From the cell containing the given text, extract its center point as (x, y) coordinate. 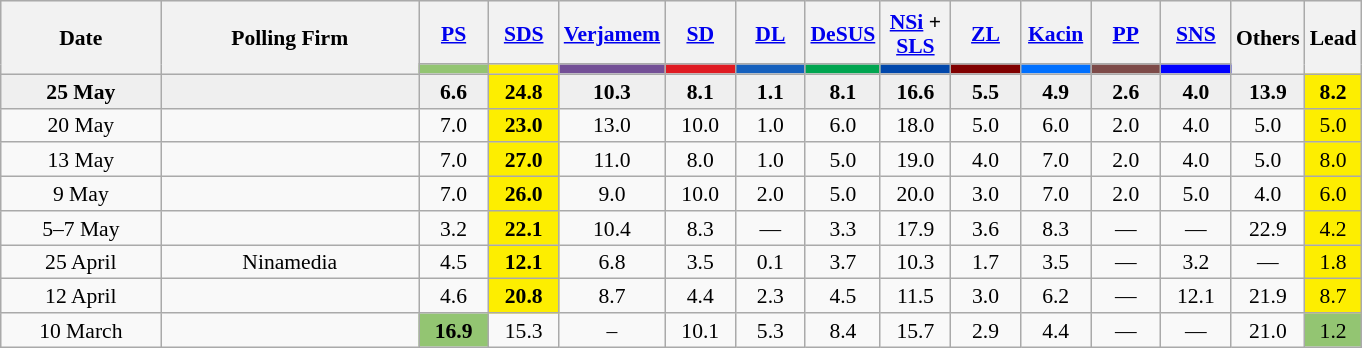
2.3 (770, 296)
18.0 (915, 125)
20.0 (915, 194)
2.6 (1126, 91)
DeSUS (842, 32)
10.4 (612, 228)
SDS (524, 32)
20.8 (524, 296)
0.1 (770, 262)
1.1 (770, 91)
19.0 (915, 160)
4.9 (1056, 91)
8.2 (1334, 91)
ZL (985, 32)
SNS (1196, 32)
11.0 (612, 160)
5–7 May (81, 228)
9.0 (612, 194)
6.6 (453, 91)
13.0 (612, 125)
NSi + SLS (915, 32)
26.0 (524, 194)
25 May (81, 91)
15.3 (524, 330)
13.9 (1268, 91)
1.8 (1334, 262)
Lead (1334, 38)
1.7 (985, 262)
– (612, 330)
22.1 (524, 228)
8.4 (842, 330)
12 April (81, 296)
11.5 (915, 296)
22.9 (1268, 228)
5.5 (985, 91)
20 May (81, 125)
27.0 (524, 160)
10.1 (700, 330)
Date (81, 38)
1.2 (1334, 330)
5.3 (770, 330)
3.3 (842, 228)
4.6 (453, 296)
PS (453, 32)
25 April (81, 262)
17.9 (915, 228)
13 May (81, 160)
23.0 (524, 125)
Kacin (1056, 32)
15.7 (915, 330)
24.8 (524, 91)
SD (700, 32)
10 March (81, 330)
21.0 (1268, 330)
21.9 (1268, 296)
Polling Firm (290, 38)
16.6 (915, 91)
9 May (81, 194)
2.9 (985, 330)
3.7 (842, 262)
6.8 (612, 262)
6.2 (1056, 296)
4.2 (1334, 228)
DL (770, 32)
Ninamedia (290, 262)
Verjamem (612, 32)
PP (1126, 32)
16.9 (453, 330)
Others (1268, 38)
3.6 (985, 228)
